Determine the (x, y) coordinate at the center of the cell enclosing the given text.  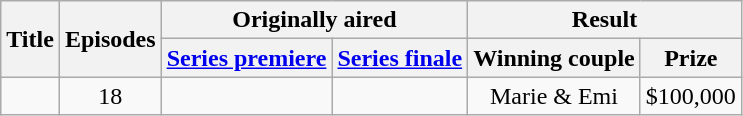
Episodes (110, 39)
Result (605, 20)
Marie & Emi (554, 96)
Prize (690, 58)
Title (30, 39)
Series premiere (246, 58)
Series finale (400, 58)
Winning couple (554, 58)
18 (110, 96)
$100,000 (690, 96)
Originally aired (314, 20)
